Determine the (X, Y) coordinate at the center of the cell enclosing the given text.  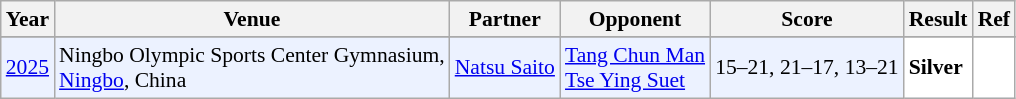
Silver (938, 68)
Venue (252, 19)
Score (807, 19)
15–21, 21–17, 13–21 (807, 68)
Ningbo Olympic Sports Center Gymnasium,Ningbo, China (252, 68)
Partner (505, 19)
Opponent (635, 19)
2025 (28, 68)
Result (938, 19)
Tang Chun Man Tse Ying Suet (635, 68)
Ref (994, 19)
Year (28, 19)
Natsu Saito (505, 68)
